For the text-containing cell, return its midpoint in [x, y] coordinate format. 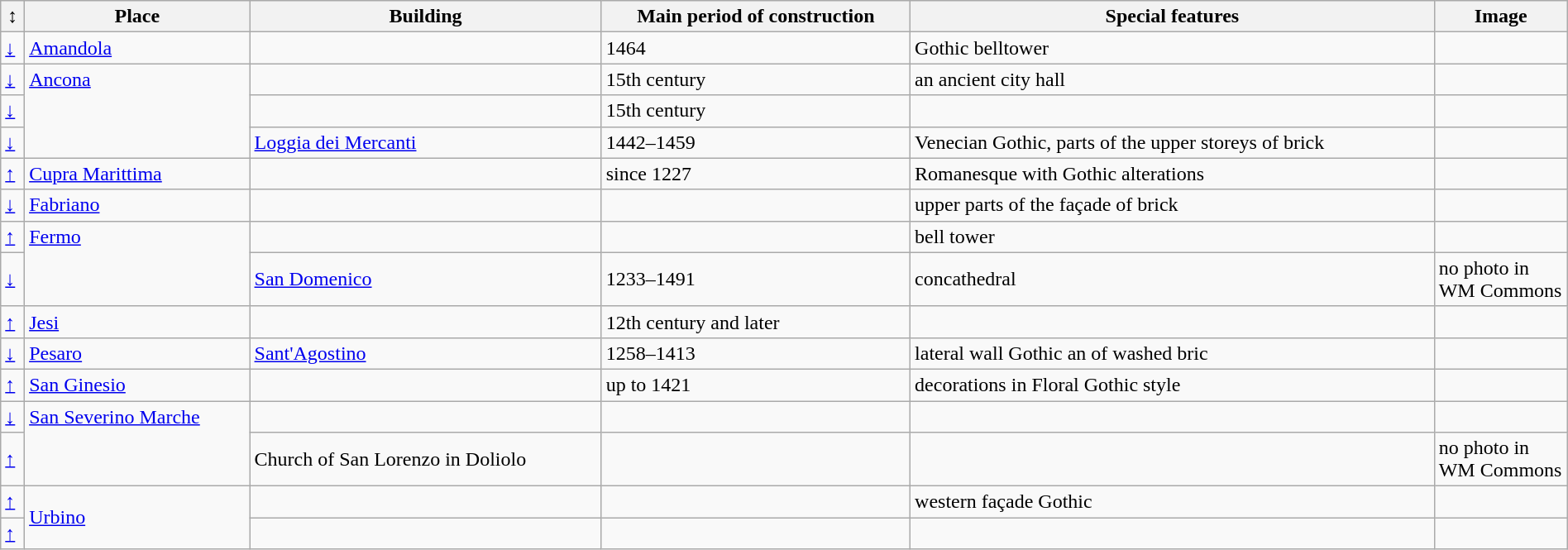
Special features [1173, 17]
Amandola [137, 48]
Place [137, 17]
lateral wall Gothic an of washed bric [1173, 353]
Building [425, 17]
1258–1413 [756, 353]
San Severino Marche [137, 443]
Image [1500, 17]
Romanesque with Gothic alterations [1173, 174]
western façade Gothic [1173, 502]
Ancona [137, 111]
Loggia dei Mercanti [425, 142]
Pesaro [137, 353]
12th century and later [756, 322]
upper parts of the façade of brick [1173, 205]
since 1227 [756, 174]
1233–1491 [756, 280]
Fabriano [137, 205]
↕ [13, 17]
San Domenico [425, 280]
Cupra Marittima [137, 174]
an ancient city hall [1173, 79]
Sant'Agostino [425, 353]
1442–1459 [756, 142]
Church of San Lorenzo in Doliolo [425, 460]
San Ginesio [137, 385]
decorations in Floral Gothic style [1173, 385]
1464 [756, 48]
up to 1421 [756, 385]
Urbino [137, 518]
Main period of construction [756, 17]
Venecian Gothic, parts of the upper storeys of brick [1173, 142]
Jesi [137, 322]
Gothic belltower [1173, 48]
Fermo [137, 263]
bell tower [1173, 237]
concathedral [1173, 280]
